Determine the [X, Y] coordinate at the center of the cell enclosing the given text.  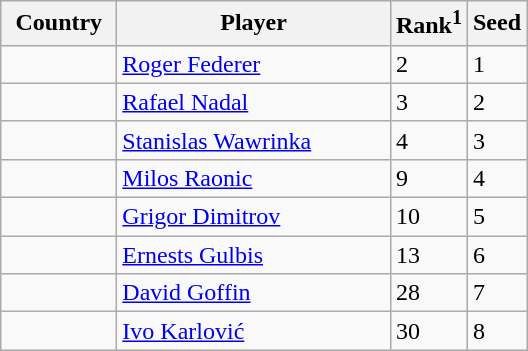
Country [59, 24]
13 [428, 255]
10 [428, 217]
5 [496, 217]
9 [428, 178]
Ernests Gulbis [254, 255]
6 [496, 255]
Player [254, 24]
Roger Federer [254, 64]
Rafael Nadal [254, 102]
David Goffin [254, 293]
Grigor Dimitrov [254, 217]
1 [496, 64]
Ivo Karlović [254, 331]
Rank1 [428, 24]
Milos Raonic [254, 178]
8 [496, 331]
Stanislas Wawrinka [254, 140]
28 [428, 293]
30 [428, 331]
Seed [496, 24]
7 [496, 293]
